Return the (x, y) coordinate for the center point of the cell that contains the specified text.  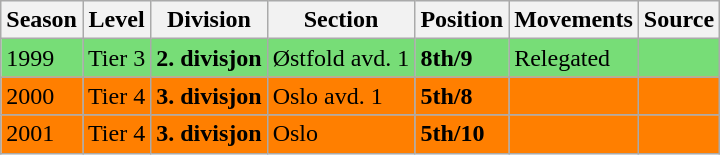
5th/10 (462, 134)
2. divisjon (209, 58)
Relegated (574, 58)
1999 (42, 58)
Section (341, 20)
2001 (42, 134)
Movements (574, 20)
Tier 3 (116, 58)
5th/8 (462, 96)
Østfold avd. 1 (341, 58)
Level (116, 20)
Division (209, 20)
2000 (42, 96)
Oslo avd. 1 (341, 96)
Oslo (341, 134)
8th/9 (462, 58)
Season (42, 20)
Source (678, 20)
Position (462, 20)
